Capture the cell that displays the provided text and extract its (X, Y) central coordinate. 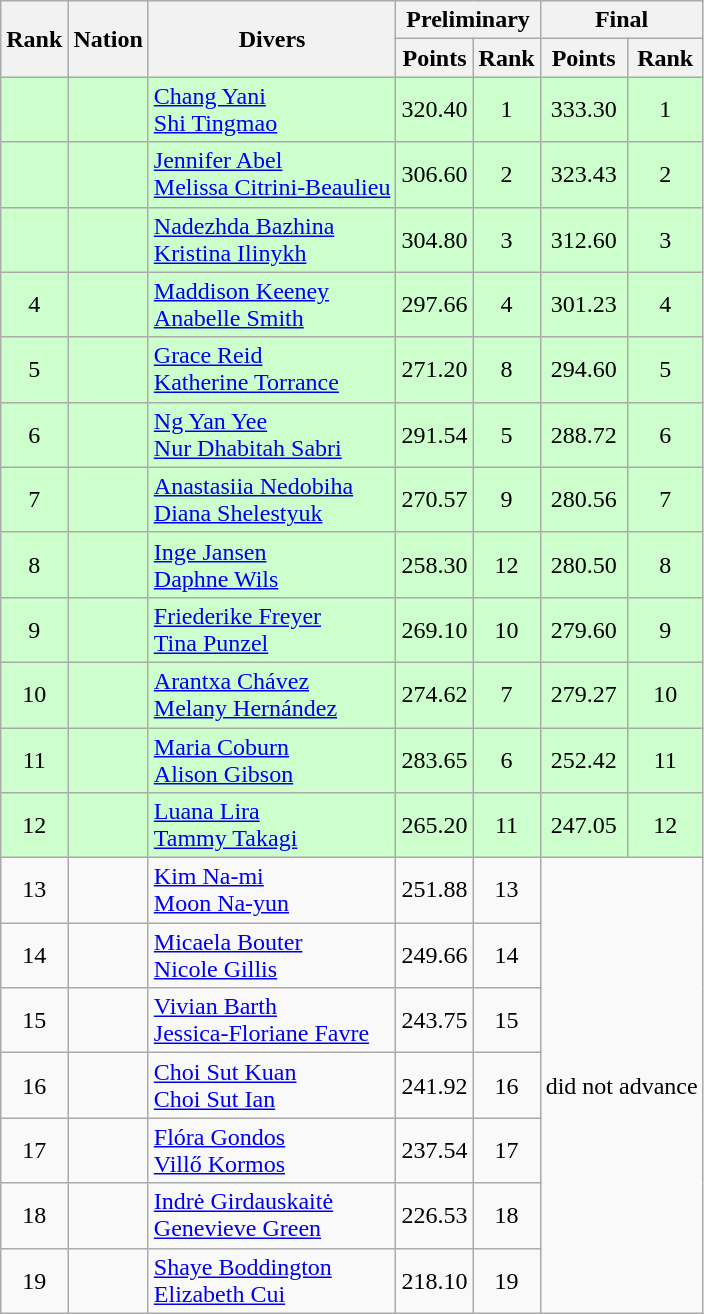
Luana LiraTammy Takagi (272, 826)
279.27 (584, 694)
Nation (108, 39)
Ng Yan YeeNur Dhabitah Sabri (272, 434)
258.30 (434, 564)
did not advance (622, 1086)
294.60 (584, 370)
312.60 (584, 240)
Jennifer AbelMelissa Citrini-Beaulieu (272, 174)
237.54 (434, 1150)
251.88 (434, 890)
265.20 (434, 826)
279.60 (584, 630)
Divers (272, 39)
Friederike FreyerTina Punzel (272, 630)
Inge JansenDaphne Wils (272, 564)
Chang YaniShi Tingmao (272, 110)
Choi Sut KuanChoi Sut Ian (272, 1086)
304.80 (434, 240)
Nadezhda BazhinaKristina Ilinykh (272, 240)
271.20 (434, 370)
283.65 (434, 760)
333.30 (584, 110)
291.54 (434, 434)
320.40 (434, 110)
274.62 (434, 694)
270.57 (434, 500)
306.60 (434, 174)
280.56 (584, 500)
269.10 (434, 630)
Vivian BarthJessica-Floriane Favre (272, 1020)
Flóra GondosVillő Kormos (272, 1150)
Preliminary (468, 20)
Grace ReidKatherine Torrance (272, 370)
301.23 (584, 304)
Micaela BouterNicole Gillis (272, 956)
Shaye BoddingtonElizabeth Cui (272, 1280)
297.66 (434, 304)
288.72 (584, 434)
Arantxa ChávezMelany Hernández (272, 694)
Final (622, 20)
241.92 (434, 1086)
249.66 (434, 956)
247.05 (584, 826)
226.53 (434, 1216)
252.42 (584, 760)
Kim Na-miMoon Na-yun (272, 890)
280.50 (584, 564)
Maddison KeeneyAnabelle Smith (272, 304)
Anastasiia NedobihaDiana Shelestyuk (272, 500)
323.43 (584, 174)
243.75 (434, 1020)
Maria CoburnAlison Gibson (272, 760)
Indrė GirdauskaitėGenevieve Green (272, 1216)
218.10 (434, 1280)
